Find where the given text appears and provide that cell's center as [X, Y] coordinate. 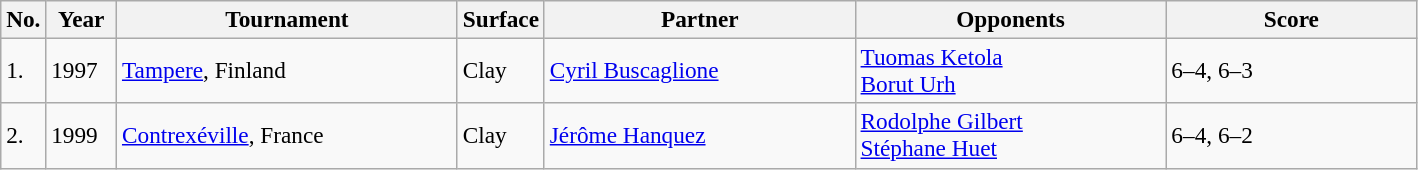
Tournament [288, 19]
Contrexéville, France [288, 136]
Tuomas Ketola Borut Urh [1010, 70]
Partner [700, 19]
6–4, 6–3 [1292, 70]
1. [24, 70]
Cyril Buscaglione [700, 70]
Score [1292, 19]
Rodolphe Gilbert Stéphane Huet [1010, 136]
Year [82, 19]
1997 [82, 70]
2. [24, 136]
6–4, 6–2 [1292, 136]
Opponents [1010, 19]
No. [24, 19]
Tampere, Finland [288, 70]
1999 [82, 136]
Jérôme Hanquez [700, 136]
Surface [500, 19]
